Return [X, Y] of the center of cell containing provided text 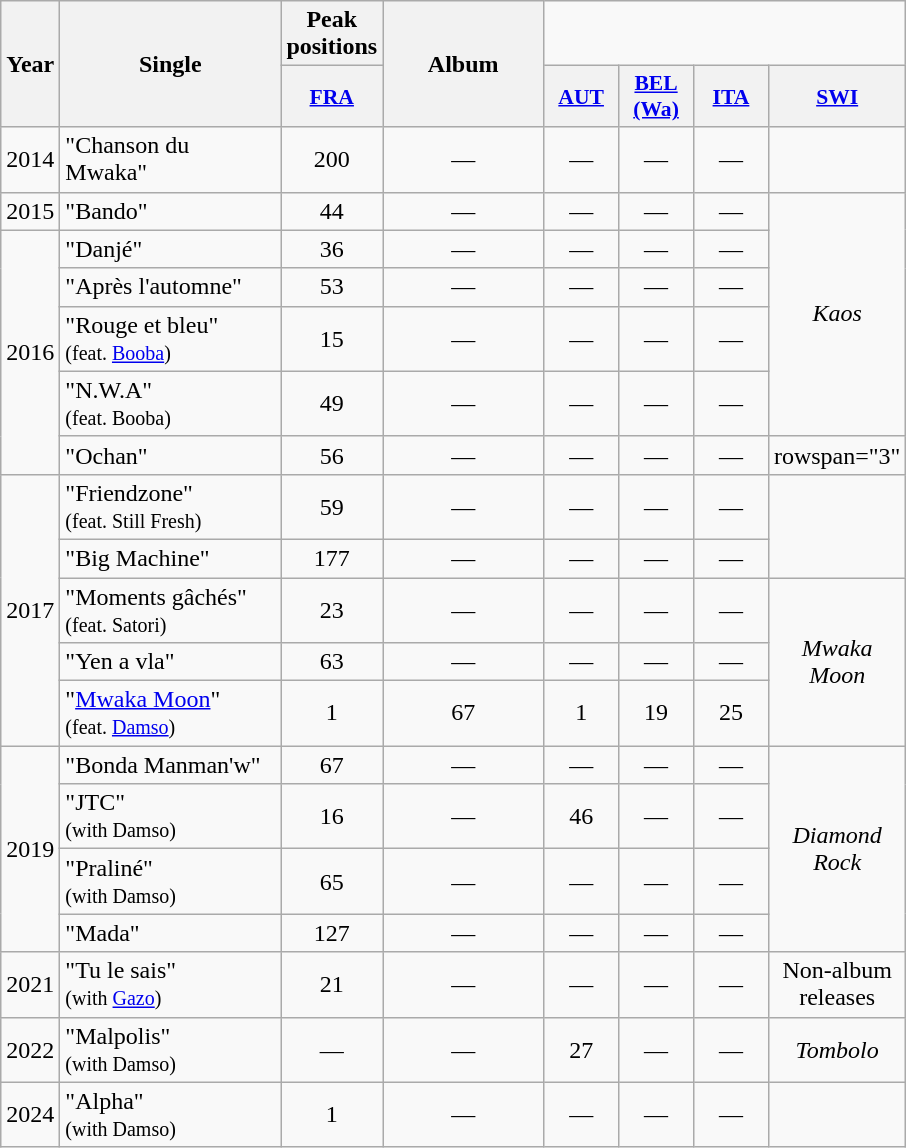
21 [332, 984]
ITA [732, 96]
"Friendzone"(feat. Still Fresh) [170, 506]
FRA [332, 96]
127 [332, 933]
2017 [30, 610]
25 [732, 714]
"Malpolis"(with Damso) [170, 1050]
200 [332, 160]
Peak positions [332, 34]
Mwaka Moon [837, 662]
53 [332, 287]
2016 [30, 352]
"Moments gâchés"(feat. Satori) [170, 610]
2015 [30, 211]
177 [332, 558]
"Bonda Manman'w" [170, 765]
"Mwaka Moon"(feat. Damso) [170, 714]
rowspan="3" [837, 455]
"Yen a vla" [170, 662]
36 [332, 249]
"JTC"(with Damso) [170, 816]
"Mada" [170, 933]
44 [332, 211]
56 [332, 455]
15 [332, 338]
"Tu le sais"(with Gazo) [170, 984]
2021 [30, 984]
19 [656, 714]
"Chanson du Mwaka" [170, 160]
Single [170, 64]
AUT [582, 96]
2014 [30, 160]
46 [582, 816]
2019 [30, 849]
2022 [30, 1050]
"Big Machine" [170, 558]
49 [332, 404]
65 [332, 882]
Year [30, 64]
BEL(Wa) [656, 96]
"Alpha"(with Damso) [170, 1114]
Diamond Rock [837, 849]
23 [332, 610]
16 [332, 816]
Tombolo [837, 1050]
"Ochan" [170, 455]
Non-album releases [837, 984]
"Après l'automne" [170, 287]
"N.W.A"(feat. Booba) [170, 404]
Kaos [837, 314]
59 [332, 506]
"Rouge et bleu"(feat. Booba) [170, 338]
27 [582, 1050]
"Danjé" [170, 249]
2024 [30, 1114]
63 [332, 662]
Album [464, 64]
SWI [837, 96]
"Praliné"(with Damso) [170, 882]
"Bando" [170, 211]
